Search for the cell housing the specified text and yield its (x, y) center coordinate. 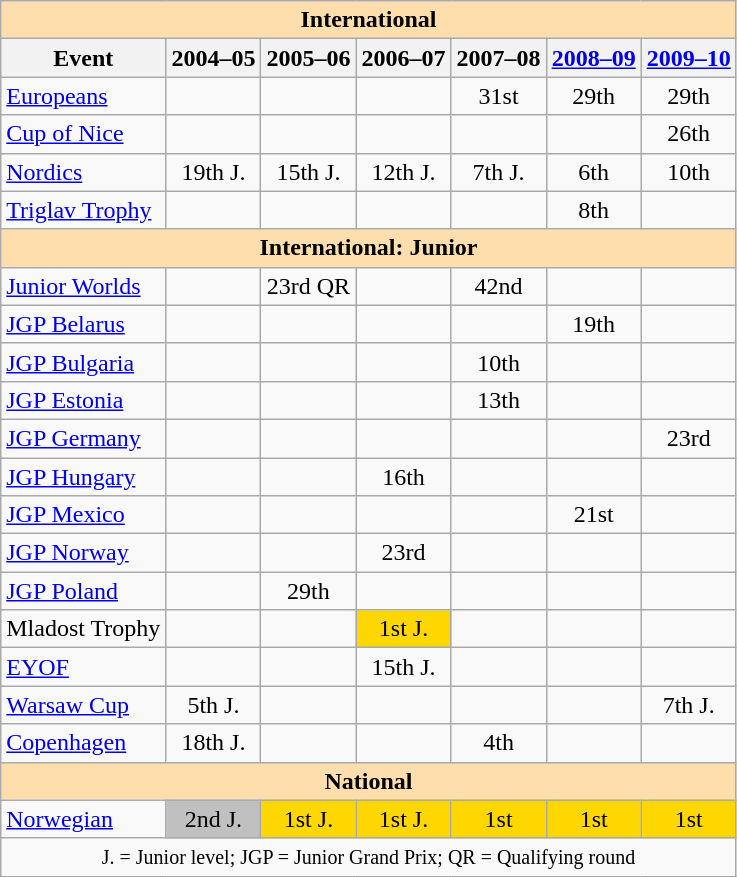
2006–07 (404, 58)
Event (84, 58)
Copenhagen (84, 743)
2004–05 (214, 58)
26th (688, 134)
2nd J. (214, 819)
4th (498, 743)
JGP Norway (84, 553)
6th (594, 172)
Junior Worlds (84, 286)
JGP Hungary (84, 477)
2005–06 (308, 58)
8th (594, 210)
2009–10 (688, 58)
12th J. (404, 172)
International (368, 20)
JGP Germany (84, 438)
Mladost Trophy (84, 629)
16th (404, 477)
Europeans (84, 96)
Triglav Trophy (84, 210)
31st (498, 96)
JGP Mexico (84, 515)
International: Junior (368, 248)
JGP Poland (84, 591)
Warsaw Cup (84, 705)
JGP Belarus (84, 324)
JGP Bulgaria (84, 362)
18th J. (214, 743)
J. = Junior level; JGP = Junior Grand Prix; QR = Qualifying round (368, 857)
EYOF (84, 667)
19th J. (214, 172)
13th (498, 400)
Nordics (84, 172)
Cup of Nice (84, 134)
2008–09 (594, 58)
19th (594, 324)
21st (594, 515)
5th J. (214, 705)
JGP Estonia (84, 400)
2007–08 (498, 58)
National (368, 781)
42nd (498, 286)
23rd QR (308, 286)
Norwegian (84, 819)
